Determine the (X, Y) coordinate at the center of the cell enclosing the given text.  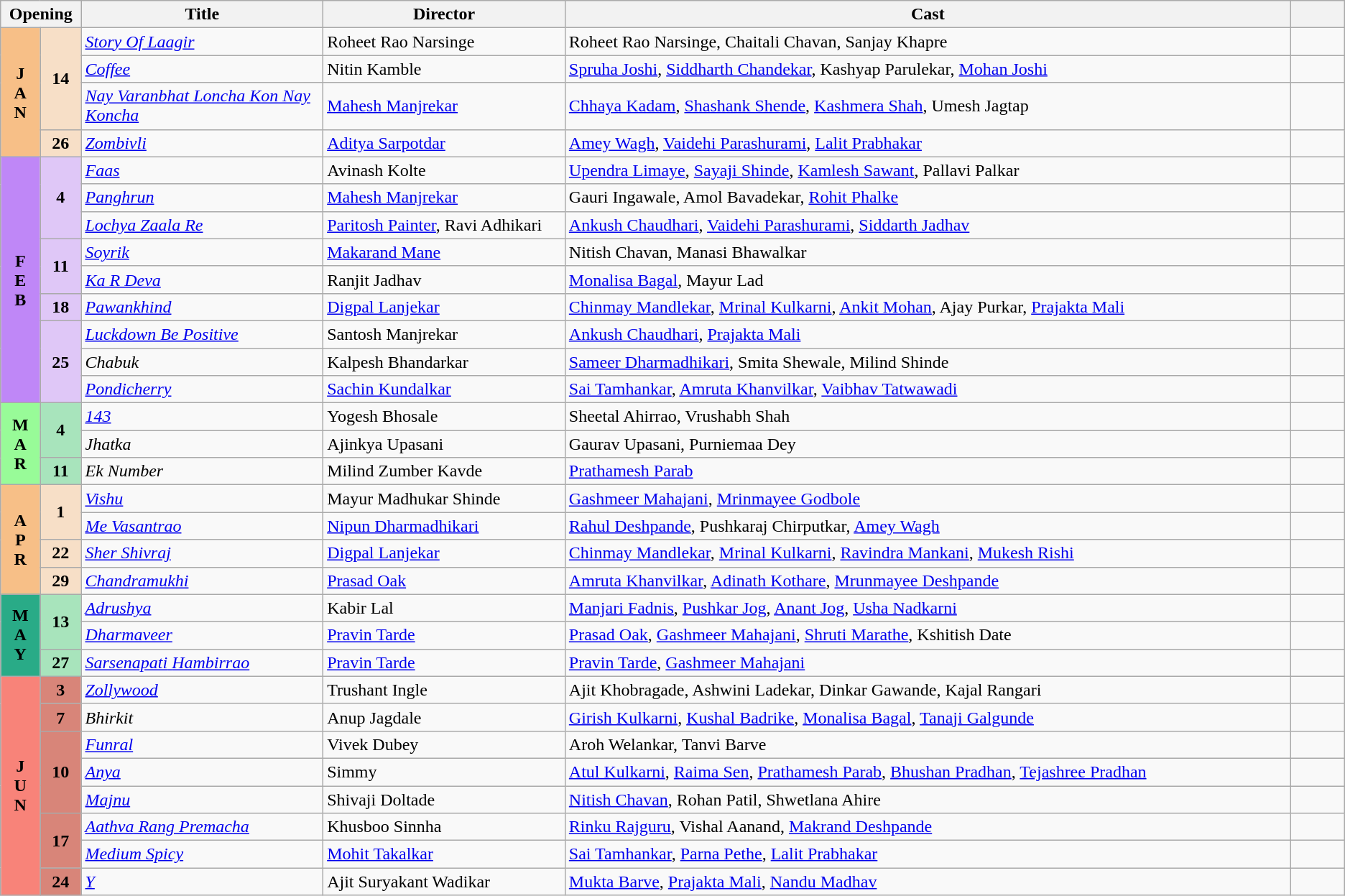
Nay Varanbhat Loncha Kon Nay Koncha (203, 106)
143 (203, 417)
Nitish Chavan, Rohan Patil, Shwetlana Ahire (928, 800)
Sai Tamhankar, Parna Pethe, Lalit Prabhakar (928, 854)
Sarsenapati Hambirrao (203, 662)
Sameer Dharmadhikari, Smita Shewale, Milind Shinde (928, 361)
JAN (20, 92)
Zombivli (203, 143)
Ranjit Jadhav (444, 280)
Rinku Rajguru, Vishal Aanand, Makrand Deshpande (928, 827)
Chhaya Kadam, Shashank Shende, Kashmera Shah, Umesh Jagtap (928, 106)
Cast (928, 14)
7 (60, 717)
Prasad Oak, Gashmeer Mahajani, Shruti Marathe, Kshitish Date (928, 635)
Story Of Laagir (203, 42)
Pawankhind (203, 307)
1 (60, 512)
Aathva Rang Premacha (203, 827)
Aditya Sarpotdar (444, 143)
Vishu (203, 499)
Makarand Mane (444, 252)
24 (60, 882)
Anya (203, 772)
Chabuk (203, 361)
Ek Number (203, 471)
Soyrik (203, 252)
Mohit Takalkar (444, 854)
Amruta Khanvilkar, Adinath Kothare, Mrunmayee Deshpande (928, 581)
27 (60, 662)
JUN (20, 785)
Coffee (203, 69)
Gashmeer Mahajani, Mrinmayee Godbole (928, 499)
Sai Tamhankar, Amruta Khanvilkar, Vaibhav Tatwawadi (928, 389)
Gauri Ingawale, Amol Bavadekar, Rohit Phalke (928, 198)
14 (60, 79)
Roheet Rao Narsinge (444, 42)
Me Vasantrao (203, 526)
Rahul Deshpande, Pushkaraj Chirputkar, Amey Wagh (928, 526)
10 (60, 772)
Lochya Zaala Re (203, 225)
Milind Zumber Kavde (444, 471)
Dharmaveer (203, 635)
Ankush Chaudhari, Vaidehi Parashurami, Siddarth Jadhav (928, 225)
Mukta Barve, Prajakta Mali, Nandu Madhav (928, 882)
Majnu (203, 800)
MAR (20, 444)
Sachin Kundalkar (444, 389)
Nitish Chavan, Manasi Bhawalkar (928, 252)
Upendra Limaye, Sayaji Shinde, Kamlesh Sawant, Pallavi Palkar (928, 170)
Faas (203, 170)
Paritosh Painter, Ravi Adhikari (444, 225)
Chinmay Mandlekar, Mrinal Kulkarni, Ravindra Mankani, Mukesh Rishi (928, 553)
Atul Kulkarni, Raima Sen, Prathamesh Parab, Bhushan Pradhan, Tejashree Pradhan (928, 772)
FEB (20, 280)
Sher Shivraj (203, 553)
Simmy (444, 772)
Avinash Kolte (444, 170)
Kabir Lal (444, 608)
Ajit Suryakant Wadikar (444, 882)
Title (203, 14)
29 (60, 581)
Bhirkit (203, 717)
Spruha Joshi, Siddharth Chandekar, Kashyap Parulekar, Mohan Joshi (928, 69)
3 (60, 690)
Kalpesh Bhandarkar (444, 361)
Yogesh Bhosale (444, 417)
Pravin Tarde, Gashmeer Mahajani (928, 662)
Mayur Madhukar Shinde (444, 499)
22 (60, 553)
Jhatka (203, 444)
Khusboo Sinnha (444, 827)
Chinmay Mandlekar, Mrinal Kulkarni, Ankit Mohan, Ajay Purkar, Prajakta Mali (928, 307)
Luckdown Be Positive (203, 334)
18 (60, 307)
Ajinkya Upasani (444, 444)
Funral (203, 744)
Anup Jagdale (444, 717)
25 (60, 361)
Pondicherry (203, 389)
Vivek Dubey (444, 744)
Girish Kulkarni, Kushal Badrike, Monalisa Bagal, Tanaji Galgunde (928, 717)
Y (203, 882)
Amey Wagh, Vaidehi Parashurami, Lalit Prabhakar (928, 143)
Sheetal Ahirrao, Vrushabh Shah (928, 417)
MAY (20, 635)
Panghrun (203, 198)
Aroh Welankar, Tanvi Barve (928, 744)
Shivaji Doltade (444, 800)
Nipun Dharmadhikari (444, 526)
Ajit Khobragade, Ashwini Ladekar, Dinkar Gawande, Kajal Rangari (928, 690)
17 (60, 841)
13 (60, 622)
Monalisa Bagal, Mayur Lad (928, 280)
Prathamesh Parab (928, 471)
Zollywood (203, 690)
APR (20, 540)
26 (60, 143)
Santosh Manjrekar (444, 334)
Roheet Rao Narsinge, Chaitali Chavan, Sanjay Khapre (928, 42)
Opening (41, 14)
Medium Spicy (203, 854)
Trushant Ingle (444, 690)
Ka R Deva (203, 280)
Manjari Fadnis, Pushkar Jog, Anant Jog, Usha Nadkarni (928, 608)
Adrushya (203, 608)
Gaurav Upasani, Purniemaa Dey (928, 444)
Director (444, 14)
Ankush Chaudhari, Prajakta Mali (928, 334)
Chandramukhi (203, 581)
Nitin Kamble (444, 69)
Prasad Oak (444, 581)
